Extract the [X, Y] coordinate from the center of the cell holding the provided text.  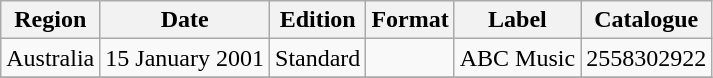
Edition [318, 20]
Standard [318, 58]
ABC Music [517, 58]
Format [410, 20]
2558302922 [646, 58]
Australia [50, 58]
15 January 2001 [185, 58]
Label [517, 20]
Catalogue [646, 20]
Date [185, 20]
Region [50, 20]
